Extract the [x, y] coordinate from the center of the cell holding the provided text.  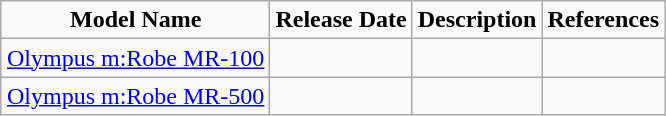
Olympus m:Robe MR-100 [135, 58]
Description [477, 20]
Model Name [135, 20]
Release Date [341, 20]
Olympus m:Robe MR-500 [135, 96]
References [604, 20]
